Search for the cell housing the specified text and yield its [x, y] center coordinate. 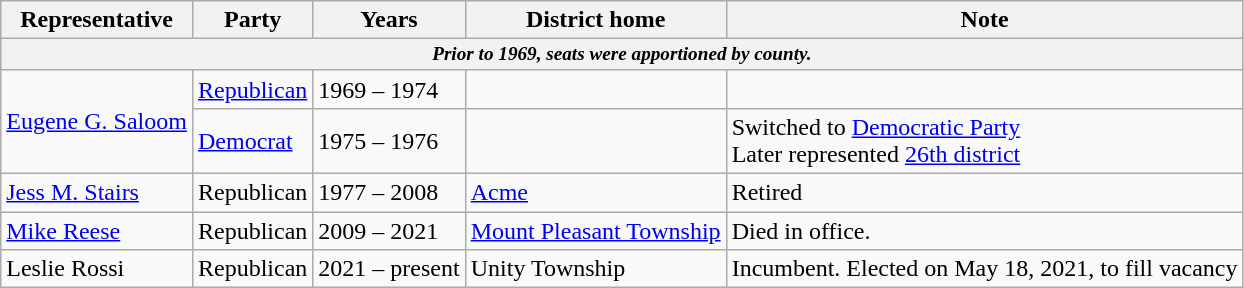
Switched to Democratic PartyLater represented 26th district [984, 142]
Democrat [252, 142]
Unity Township [596, 269]
Leslie Rossi [97, 269]
Eugene G. Saloom [97, 122]
2009 – 2021 [389, 231]
Years [389, 20]
Representative [97, 20]
Mount Pleasant Township [596, 231]
Jess M. Stairs [97, 193]
District home [596, 20]
1969 – 1974 [389, 89]
Acme [596, 193]
2021 – present [389, 269]
Incumbent. Elected on May 18, 2021, to fill vacancy [984, 269]
1975 – 1976 [389, 142]
Note [984, 20]
Died in office. [984, 231]
1977 – 2008 [389, 193]
Party [252, 20]
Prior to 1969, seats were apportioned by county. [622, 55]
Mike Reese [97, 231]
Retired [984, 193]
